Identify which cell holds the provided text, then report its (X, Y) central coordinate. 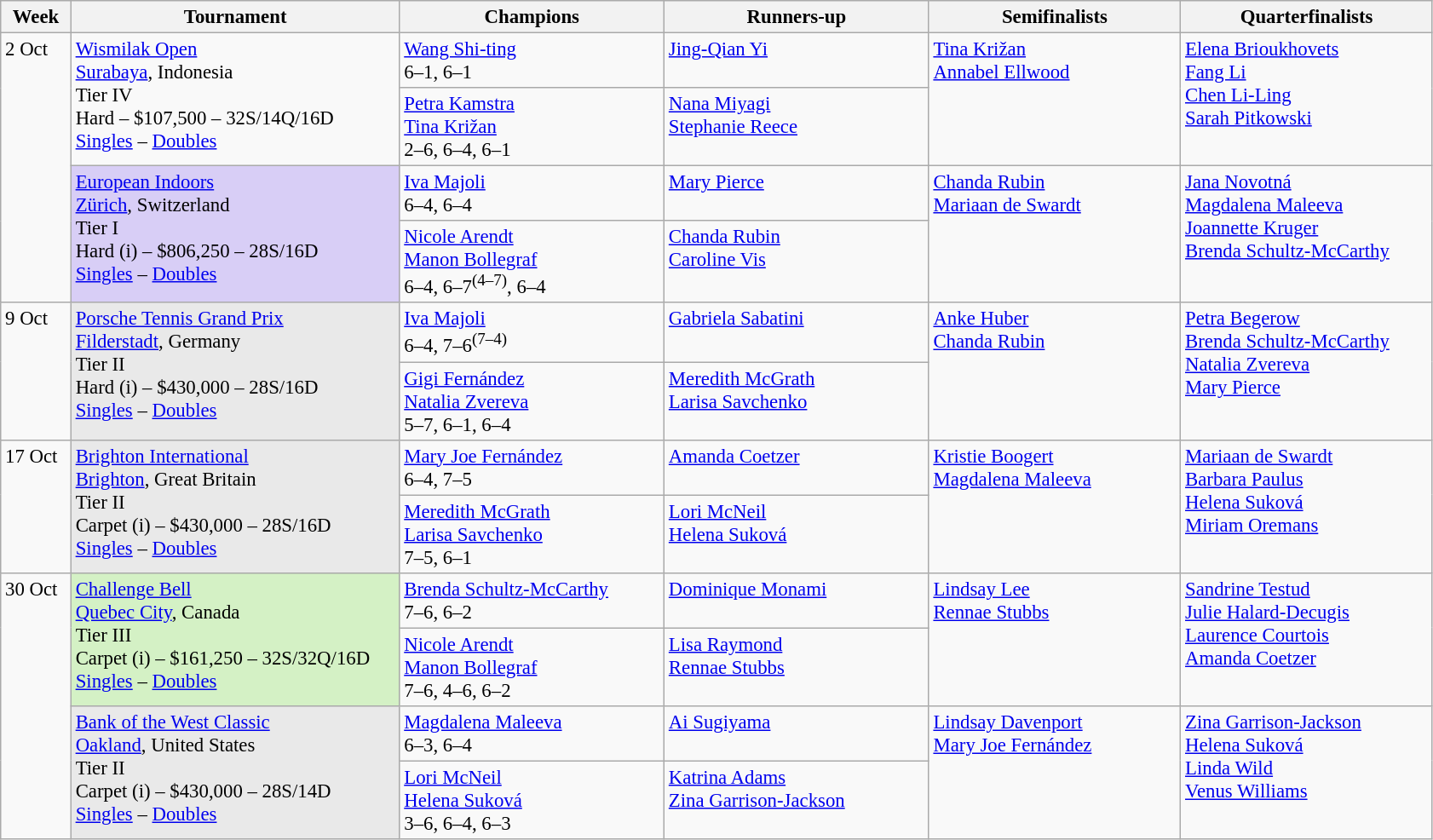
Mary Pierce (797, 194)
Lindsay Davenport Mary Joe Fernández (1055, 773)
Meredith McGrath Larisa Savchenko (797, 401)
Dominique Monami (797, 600)
Brenda Schultz-McCarthy7–6, 6–2 (532, 600)
Ai Sugiyama (797, 734)
Lisa Raymond Rennae Stubbs (797, 667)
30 Oct (36, 705)
Bank of the West Classic Oakland, United States Tier II Carpet (i) – $430,000 – 28S/14DSingles – Doubles (235, 773)
Iva Majoli6–4, 7–6(7–4) (532, 332)
Mary Joe Fernández6–4, 7–5 (532, 467)
Jing-Qian Yi (797, 61)
Challenge Bell Quebec City, Canada Tier III Carpet (i) – $161,250 – 32S/32Q/16D Singles – Doubles (235, 639)
Nicole Arendt Manon Bollegraf7–6, 4–6, 6–2 (532, 667)
Nana Miyagi Stephanie Reece (797, 127)
Kristie Boogert Magdalena Maleeva (1055, 506)
Lori McNeil Helena Suková 3–6, 6–4, 6–3 (532, 800)
Chanda Rubin Mariaan de Swardt (1055, 235)
Magdalena Maleeva6–3, 6–4 (532, 734)
Tournament (235, 17)
Amanda Coetzer (797, 467)
Anke Huber Chanda Rubin (1055, 371)
Zina Garrison-Jackson Helena Suková Linda Wild Venus Williams (1307, 773)
Porsche Tennis Grand Prix Filderstadt, Germany Tier II Hard (i) – $430,000 – 28S/16D Singles – Doubles (235, 371)
Iva Majoli6–4, 6–4 (532, 194)
Runners-up (797, 17)
Sandrine Testud Julie Halard-Decugis Laurence Courtois Amanda Coetzer (1307, 639)
Petra Begerow Brenda Schultz-McCarthy Natalia Zvereva Mary Pierce (1307, 371)
Brighton International Brighton, Great Britain Tier II Carpet (i) – $430,000 – 28S/16D Singles – Doubles (235, 506)
Lindsay Lee Rennae Stubbs (1055, 639)
Champions (532, 17)
Gigi Fernández Natalia Zvereva 5–7, 6–1, 6–4 (532, 401)
Week (36, 17)
Nicole Arendt Manon Bollegraf6–4, 6–7(4–7), 6–4 (532, 262)
Mariaan de Swardt Barbara Paulus Helena Suková Miriam Oremans (1307, 506)
Katrina Adams Zina Garrison-Jackson (797, 800)
Lori McNeil Helena Suková (797, 534)
Semifinalists (1055, 17)
Wismilak Open Surabaya, Indonesia Tier IV Hard – $107,500 – 32S/14Q/16D Singles – Doubles (235, 100)
Quarterfinalists (1307, 17)
Jana Novotná Magdalena Maleeva Joannette Kruger Brenda Schultz-McCarthy (1307, 235)
Gabriela Sabatini (797, 332)
2 Oct (36, 169)
European Indoors Zürich, Switzerland Tier I Hard (i) – $806,250 – 28S/16D Singles – Doubles (235, 235)
Meredith McGrath Larisa Savchenko7–5, 6–1 (532, 534)
Petra Kamstra Tina Križan 2–6, 6–4, 6–1 (532, 127)
Tina Križan Annabel Ellwood (1055, 100)
17 Oct (36, 506)
Chanda Rubin Caroline Vis (797, 262)
Wang Shi-ting6–1, 6–1 (532, 61)
9 Oct (36, 371)
Elena Brioukhovets Fang Li Chen Li-Ling Sarah Pitkowski (1307, 100)
